Return the [x, y] coordinate for the center point of the cell that contains the specified text.  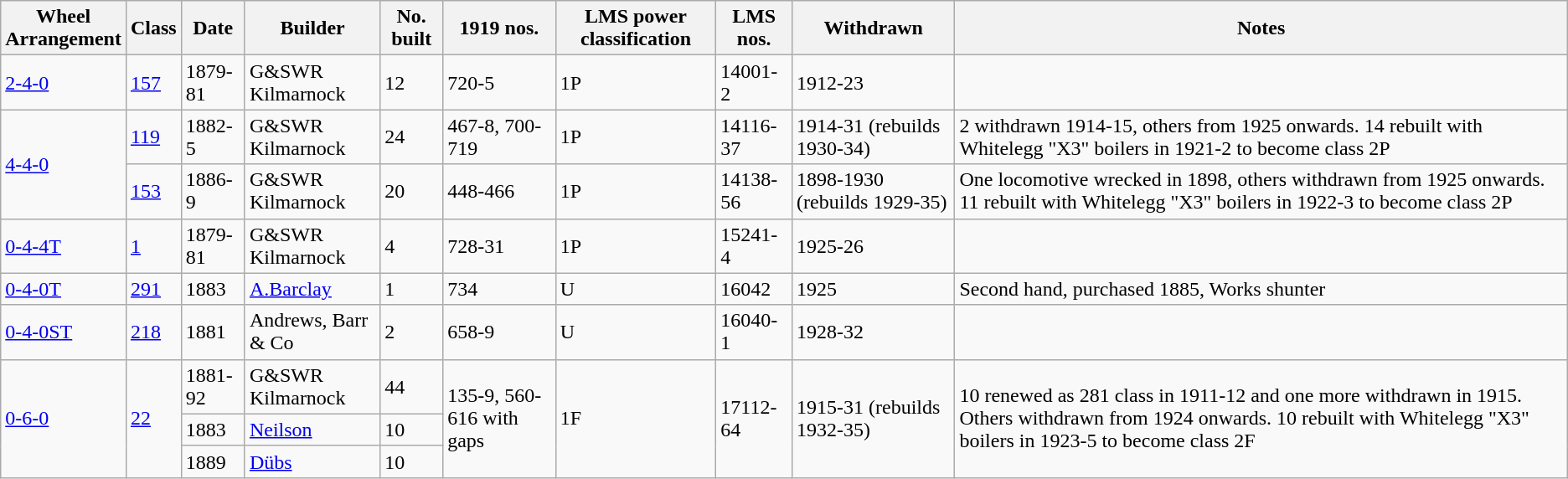
20 [412, 191]
153 [153, 191]
1912-23 [874, 82]
467-8, 700-719 [499, 137]
291 [153, 289]
Dübs [312, 461]
No. built [412, 28]
WheelArrangement [64, 28]
135-9, 560-616 with gaps [499, 419]
4-4-0 [64, 164]
One locomotive wrecked in 1898, others withdrawn from 1925 onwards. 11 rebuilt with Whitelegg "X3" boilers in 1922-3 to become class 2P [1261, 191]
12 [412, 82]
2 [412, 332]
720-5 [499, 82]
0-4-0T [64, 289]
A.Barclay [312, 289]
1886-9 [213, 191]
Neilson [312, 430]
Notes [1261, 28]
LMS nos. [754, 28]
1882-5 [213, 137]
22 [153, 419]
1928-32 [874, 332]
16040-1 [754, 332]
734 [499, 289]
24 [412, 137]
LMS power classification [636, 28]
16042 [754, 289]
Andrews, Barr & Co [312, 332]
Class [153, 28]
157 [153, 82]
44 [412, 387]
1925-26 [874, 246]
0-4-4T [64, 246]
1915-31 (rebuilds 1932-35) [874, 419]
119 [153, 137]
1925 [874, 289]
0-6-0 [64, 419]
14116-37 [754, 137]
14001-2 [754, 82]
1914-31 (rebuilds 1930-34) [874, 137]
14138-56 [754, 191]
17112-64 [754, 419]
218 [153, 332]
1919 nos. [499, 28]
1881-92 [213, 387]
1881 [213, 332]
2 withdrawn 1914-15, others from 1925 onwards. 14 rebuilt with Whitelegg "X3" boilers in 1921-2 to become class 2P [1261, 137]
4 [412, 246]
15241-4 [754, 246]
2-4-0 [64, 82]
728-31 [499, 246]
1889 [213, 461]
Date [213, 28]
0-4-0ST [64, 332]
Second hand, purchased 1885, Works shunter [1261, 289]
658-9 [499, 332]
Withdrawn [874, 28]
448-466 [499, 191]
1F [636, 419]
1898-1930 (rebuilds 1929-35) [874, 191]
Builder [312, 28]
